Find where the given text appears and provide that cell's center as (X, Y) coordinate. 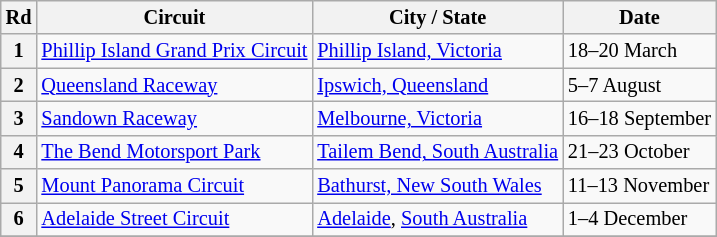
2 (19, 85)
16–18 September (640, 118)
Rd (19, 17)
Mount Panorama Circuit (174, 186)
1 (19, 51)
5–7 August (640, 85)
Queensland Raceway (174, 85)
Ipswich, Queensland (438, 85)
18–20 March (640, 51)
Phillip Island Grand Prix Circuit (174, 51)
Adelaide Street Circuit (174, 219)
3 (19, 118)
Bathurst, New South Wales (438, 186)
Tailem Bend, South Australia (438, 152)
Melbourne, Victoria (438, 118)
1–4 December (640, 219)
11–13 November (640, 186)
Adelaide, South Australia (438, 219)
The Bend Motorsport Park (174, 152)
6 (19, 219)
City / State (438, 17)
5 (19, 186)
Sandown Raceway (174, 118)
Date (640, 17)
4 (19, 152)
21–23 October (640, 152)
Circuit (174, 17)
Phillip Island, Victoria (438, 51)
